Capture the cell that displays the provided text and extract its (X, Y) central coordinate. 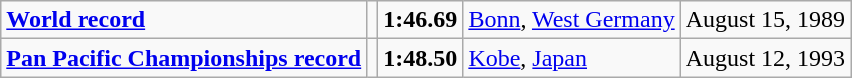
Bonn, West Germany (572, 20)
1:46.69 (420, 20)
Kobe, Japan (572, 58)
1:48.50 (420, 58)
Pan Pacific Championships record (184, 58)
World record (184, 20)
August 15, 1989 (765, 20)
August 12, 1993 (765, 58)
